Identify which cell holds the provided text, then report its (X, Y) central coordinate. 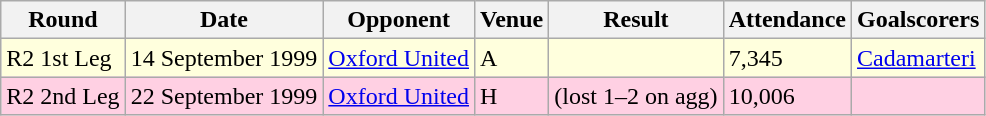
H (512, 96)
Attendance (787, 20)
(lost 1–2 on agg) (636, 96)
Round (63, 20)
Venue (512, 20)
Cadamarteri (918, 58)
A (512, 58)
14 September 1999 (224, 58)
7,345 (787, 58)
Goalscorers (918, 20)
Opponent (399, 20)
R2 1st Leg (63, 58)
Date (224, 20)
Result (636, 20)
R2 2nd Leg (63, 96)
10,006 (787, 96)
22 September 1999 (224, 96)
